Capture the cell that displays the provided text and extract its (x, y) central coordinate. 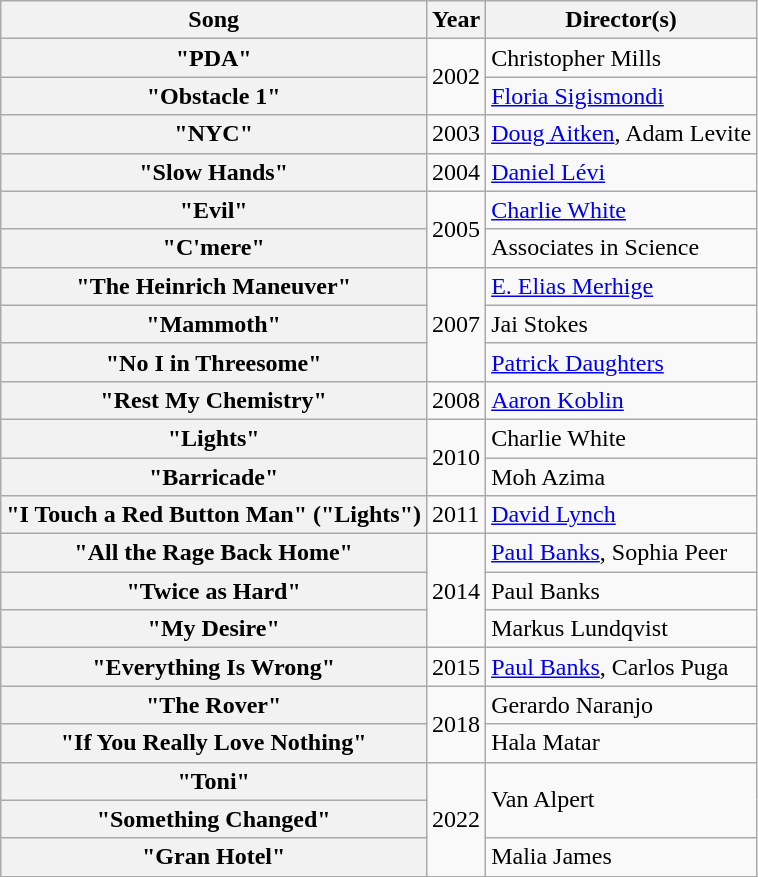
Christopher Mills (622, 58)
"Mammoth" (214, 324)
2005 (456, 229)
Patrick Daughters (622, 362)
2010 (456, 457)
"Toni" (214, 781)
Paul Banks, Sophia Peer (622, 553)
Van Alpert (622, 800)
Markus Lundqvist (622, 629)
2011 (456, 515)
"PDA" (214, 58)
Aaron Koblin (622, 400)
"Lights" (214, 438)
2003 (456, 134)
"Something Changed" (214, 819)
"Everything Is Wrong" (214, 667)
Hala Matar (622, 743)
Gerardo Naranjo (622, 705)
David Lynch (622, 515)
"The Rover" (214, 705)
Associates in Science (622, 248)
Director(s) (622, 20)
Song (214, 20)
Doug Aitken, Adam Levite (622, 134)
Jai Stokes (622, 324)
"Slow Hands" (214, 172)
Daniel Lévi (622, 172)
Year (456, 20)
2007 (456, 324)
2014 (456, 591)
"NYC" (214, 134)
2022 (456, 819)
"All the Rage Back Home" (214, 553)
"Obstacle 1" (214, 96)
Paul Banks (622, 591)
"The Heinrich Maneuver" (214, 286)
Malia James (622, 857)
"Twice as Hard" (214, 591)
"No I in Threesome" (214, 362)
2004 (456, 172)
"C'mere" (214, 248)
2008 (456, 400)
"Evil" (214, 210)
Paul Banks, Carlos Puga (622, 667)
Moh Azima (622, 477)
"Rest My Chemistry" (214, 400)
"Barricade" (214, 477)
Floria Sigismondi (622, 96)
2002 (456, 77)
"I Touch a Red Button Man" ("Lights") (214, 515)
"Gran Hotel" (214, 857)
E. Elias Merhige (622, 286)
"If You Really Love Nothing" (214, 743)
2015 (456, 667)
"My Desire" (214, 629)
2018 (456, 724)
